Locate the cell with the specified text and output its (x, y) center coordinate. 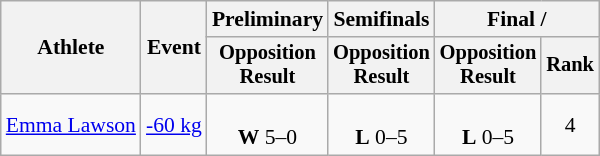
Preliminary (268, 19)
Final / (517, 19)
Rank (570, 66)
W 5–0 (268, 124)
Athlete (71, 48)
Emma Lawson (71, 124)
-60 kg (174, 124)
Event (174, 48)
Semifinals (382, 19)
4 (570, 124)
